Provide the (x, y) coordinate of the cell's center where the given text is located.  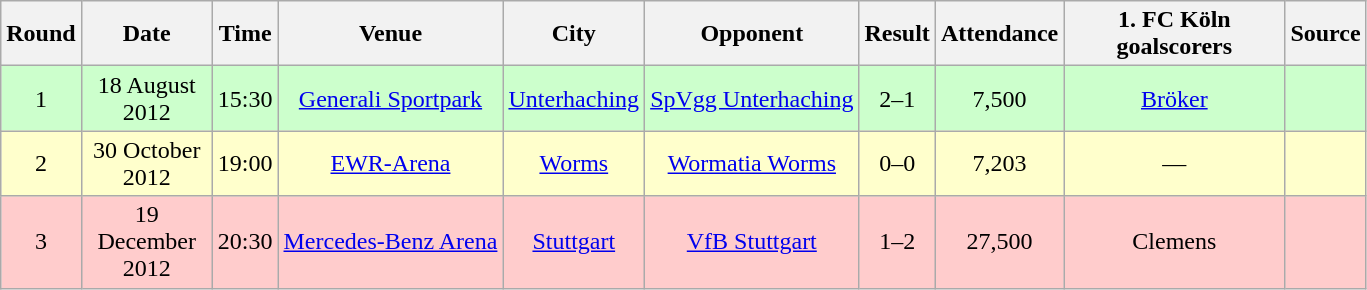
Opponent (752, 34)
Unterhaching (574, 98)
Stuttgart (574, 242)
7,203 (999, 164)
Generali Sportpark (390, 98)
VfB Stuttgart (752, 242)
Source (1326, 34)
Clemens (1174, 242)
2 (41, 164)
1–2 (897, 242)
EWR-Arena (390, 164)
SpVgg Unterhaching (752, 98)
Date (146, 34)
15:30 (245, 98)
— (1174, 164)
0–0 (897, 164)
19 December 2012 (146, 242)
1 (41, 98)
Result (897, 34)
19:00 (245, 164)
1. FC Köln goalscorers (1174, 34)
20:30 (245, 242)
Attendance (999, 34)
Wormatia Worms (752, 164)
27,500 (999, 242)
Bröker (1174, 98)
City (574, 34)
7,500 (999, 98)
30 October 2012 (146, 164)
Mercedes-Benz Arena (390, 242)
Round (41, 34)
Time (245, 34)
Worms (574, 164)
Venue (390, 34)
18 August 2012 (146, 98)
2–1 (897, 98)
3 (41, 242)
